Return [x, y] of the center of cell containing provided text 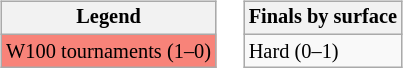
W100 tournaments (1–0) [108, 51]
Legend [108, 18]
Finals by surface [323, 18]
Hard (0–1) [323, 51]
